Extract the (x, y) coordinate from the center of the cell holding the provided text.  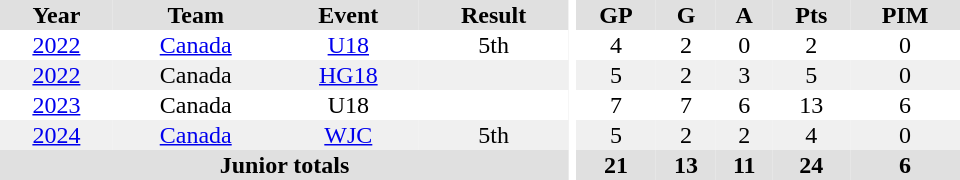
Pts (812, 15)
Event (348, 15)
PIM (905, 15)
11 (744, 165)
Junior totals (284, 165)
G (686, 15)
3 (744, 75)
Team (196, 15)
Year (56, 15)
2024 (56, 135)
2023 (56, 105)
A (744, 15)
24 (812, 165)
HG18 (348, 75)
21 (616, 165)
Result (494, 15)
WJC (348, 135)
GP (616, 15)
